Identify which cell holds the provided text, then report its [x, y] central coordinate. 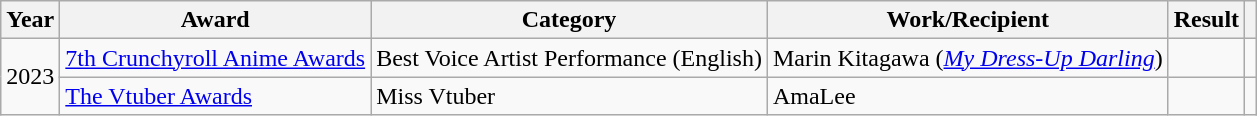
Result [1206, 20]
Award [216, 20]
Year [30, 20]
7th Crunchyroll Anime Awards [216, 58]
Work/Recipient [968, 20]
Best Voice Artist Performance (English) [570, 58]
2023 [30, 77]
Category [570, 20]
Marin Kitagawa (My Dress-Up Darling) [968, 58]
AmaLee [968, 96]
The Vtuber Awards [216, 96]
Miss Vtuber [570, 96]
